Scan for the cell matching the given text and deliver its (X, Y) coordinate at center. 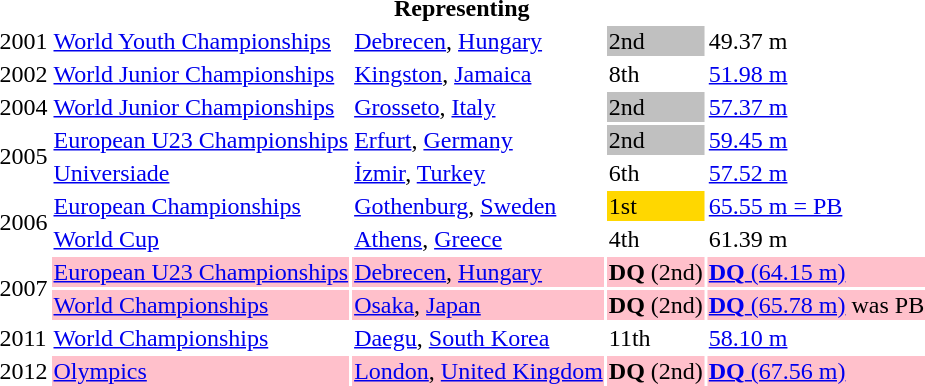
4th (656, 239)
DQ (64.15 m) (816, 272)
London, United Kingdom (479, 371)
DQ (65.78 m) was PB (816, 305)
51.98 m (816, 74)
Athens, Greece (479, 239)
Erfurt, Germany (479, 140)
57.52 m (816, 173)
61.39 m (816, 239)
1st (656, 206)
Kingston, Jamaica (479, 74)
6th (656, 173)
European Championships (201, 206)
11th (656, 338)
Universiade (201, 173)
World Youth Championships (201, 41)
Grosseto, Italy (479, 107)
Gothenburg, Sweden (479, 206)
İzmir, Turkey (479, 173)
Olympics (201, 371)
65.55 m = PB (816, 206)
Daegu, South Korea (479, 338)
8th (656, 74)
49.37 m (816, 41)
57.37 m (816, 107)
DQ (67.56 m) (816, 371)
World Cup (201, 239)
59.45 m (816, 140)
Osaka, Japan (479, 305)
58.10 m (816, 338)
